From the cell containing the given text, extract its center point as (X, Y) coordinate. 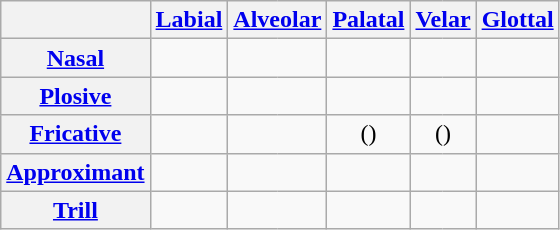
Nasal (76, 58)
Glottal (518, 20)
Alveolar (278, 20)
Palatal (368, 20)
Approximant (76, 172)
Fricative (76, 134)
Labial (189, 20)
Velar (443, 20)
Plosive (76, 96)
Trill (76, 210)
